Return the [x, y] coordinate for the center point of the cell that contains the specified text.  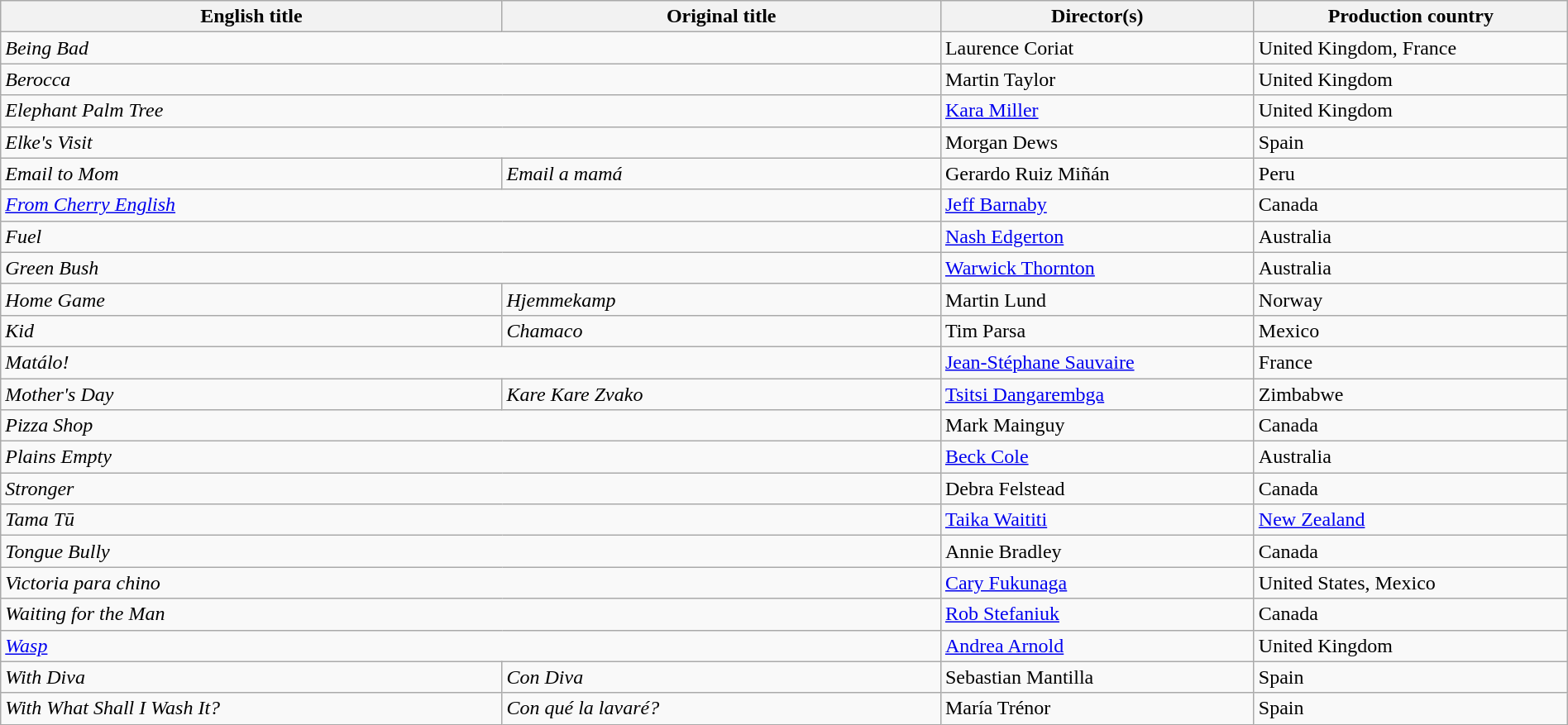
Victoria para chino [471, 583]
Norway [1411, 299]
Con Diva [721, 677]
Annie Bradley [1097, 551]
Con qué la lavaré? [721, 708]
Kid [251, 331]
Rob Stefaniuk [1097, 614]
United States, Mexico [1411, 583]
Cary Fukunaga [1097, 583]
Debra Felstead [1097, 489]
Director(s) [1097, 17]
Being Bad [471, 48]
Elke's Visit [471, 142]
Laurence Coriat [1097, 48]
Mexico [1411, 331]
With What Shall I Wash It? [251, 708]
Andrea Arnold [1097, 646]
Home Game [251, 299]
Morgan Dews [1097, 142]
Stronger [471, 489]
Sebastian Mantilla [1097, 677]
Tim Parsa [1097, 331]
Martin Taylor [1097, 79]
Nash Edgerton [1097, 236]
María Trénor [1097, 708]
Tsitsi Dangarembga [1097, 394]
Martin Lund [1097, 299]
New Zealand [1411, 520]
Fuel [471, 236]
Green Bush [471, 268]
Jeff Barnaby [1097, 205]
Berocca [471, 79]
Kare Kare Zvako [721, 394]
Elephant Palm Tree [471, 111]
Matálo! [471, 362]
Hjemmekamp [721, 299]
Warwick Thornton [1097, 268]
Chamaco [721, 331]
With Diva [251, 677]
Tama Tū [471, 520]
France [1411, 362]
From Cherry English [471, 205]
Kara Miller [1097, 111]
Original title [721, 17]
Pizza Shop [471, 426]
Peru [1411, 174]
Waiting for the Man [471, 614]
Plains Empty [471, 457]
Beck Cole [1097, 457]
Taika Waititi [1097, 520]
Mother's Day [251, 394]
Wasp [471, 646]
Email to Mom [251, 174]
United Kingdom, France [1411, 48]
Email a mamá [721, 174]
Jean-Stéphane Sauvaire [1097, 362]
Zimbabwe [1411, 394]
Mark Mainguy [1097, 426]
English title [251, 17]
Tongue Bully [471, 551]
Production country [1411, 17]
Gerardo Ruiz Miñán [1097, 174]
